Provide the [X, Y] coordinate of the cell's center where the given text is located.  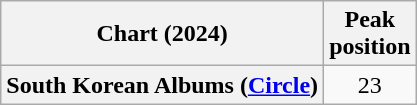
South Korean Albums (Circle) [162, 85]
Chart (2024) [162, 34]
Peakposition [370, 34]
23 [370, 85]
